Scan for the cell matching the given text and deliver its [x, y] coordinate at center. 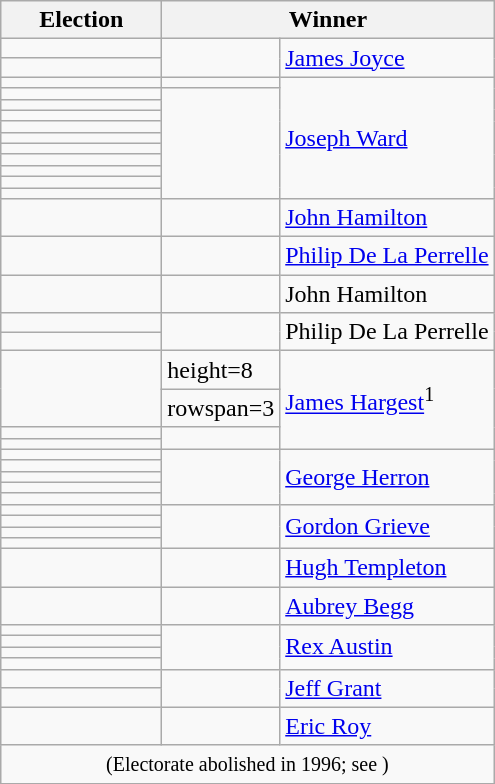
James Joyce [387, 58]
Joseph Ward [387, 138]
Winner [328, 20]
rowspan=3 [221, 408]
James Hargest1 [387, 400]
Eric Roy [387, 726]
Aubrey Begg [387, 606]
height=8 [221, 370]
Jeff Grant [387, 688]
Gordon Grieve [387, 526]
(Electorate abolished in 1996; see ) [248, 764]
George Herron [387, 476]
Hugh Templeton [387, 568]
Rex Austin [387, 647]
Election [82, 20]
